Find where the given text appears and provide that cell's center as (x, y) coordinate. 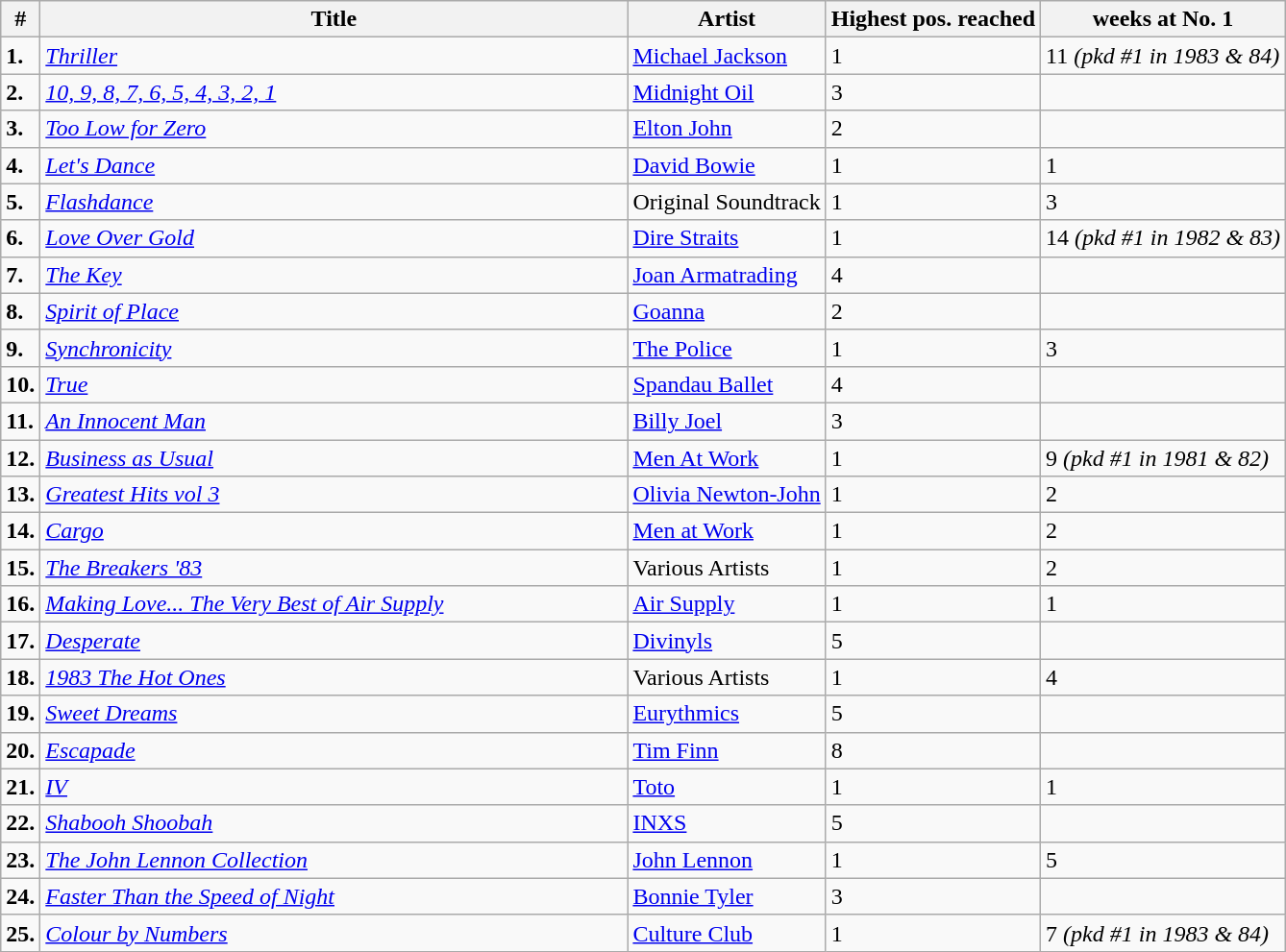
17. (21, 641)
Toto (727, 787)
Making Love... The Very Best of Air Supply (334, 604)
6. (21, 238)
True (334, 384)
Culture Club (727, 933)
Goanna (727, 311)
John Lennon (727, 860)
Tim Finn (727, 750)
23. (21, 860)
Spandau Ballet (727, 384)
11. (21, 421)
Michael Jackson (727, 56)
10, 9, 8, 7, 6, 5, 4, 3, 2, 1 (334, 92)
13. (21, 495)
Escapade (334, 750)
9 (pkd #1 in 1981 & 82) (1163, 458)
Synchronicity (334, 348)
1983 The Hot Ones (334, 677)
Eurythmics (727, 714)
Let's Dance (334, 165)
Love Over Gold (334, 238)
Title (334, 19)
Air Supply (727, 604)
16. (21, 604)
Flashdance (334, 202)
18. (21, 677)
Elton John (727, 129)
Joan Armatrading (727, 275)
David Bowie (727, 165)
Midnight Oil (727, 92)
Shabooh Shoobah (334, 823)
Too Low for Zero (334, 129)
Highest pos. reached (932, 19)
10. (21, 384)
Faster Than the Speed of Night (334, 896)
Thriller (334, 56)
Bonnie Tyler (727, 896)
19. (21, 714)
3. (21, 129)
Dire Straits (727, 238)
Colour by Numbers (334, 933)
The Breakers '83 (334, 568)
14 (pkd #1 in 1982 & 83) (1163, 238)
14. (21, 531)
The Key (334, 275)
9. (21, 348)
Sweet Dreams (334, 714)
4. (21, 165)
Business as Usual (334, 458)
Men At Work (727, 458)
Men at Work (727, 531)
15. (21, 568)
The Police (727, 348)
8. (21, 311)
IV (334, 787)
Spirit of Place (334, 311)
Billy Joel (727, 421)
1. (21, 56)
Desperate (334, 641)
22. (21, 823)
7 (pkd #1 in 1983 & 84) (1163, 933)
24. (21, 896)
2. (21, 92)
7. (21, 275)
Greatest Hits vol 3 (334, 495)
11 (pkd #1 in 1983 & 84) (1163, 56)
INXS (727, 823)
weeks at No. 1 (1163, 19)
5. (21, 202)
20. (21, 750)
# (21, 19)
Olivia Newton-John (727, 495)
12. (21, 458)
Artist (727, 19)
8 (932, 750)
An Innocent Man (334, 421)
21. (21, 787)
Cargo (334, 531)
25. (21, 933)
Original Soundtrack (727, 202)
Divinyls (727, 641)
The John Lennon Collection (334, 860)
